Search for the cell housing the specified text and yield its [X, Y] center coordinate. 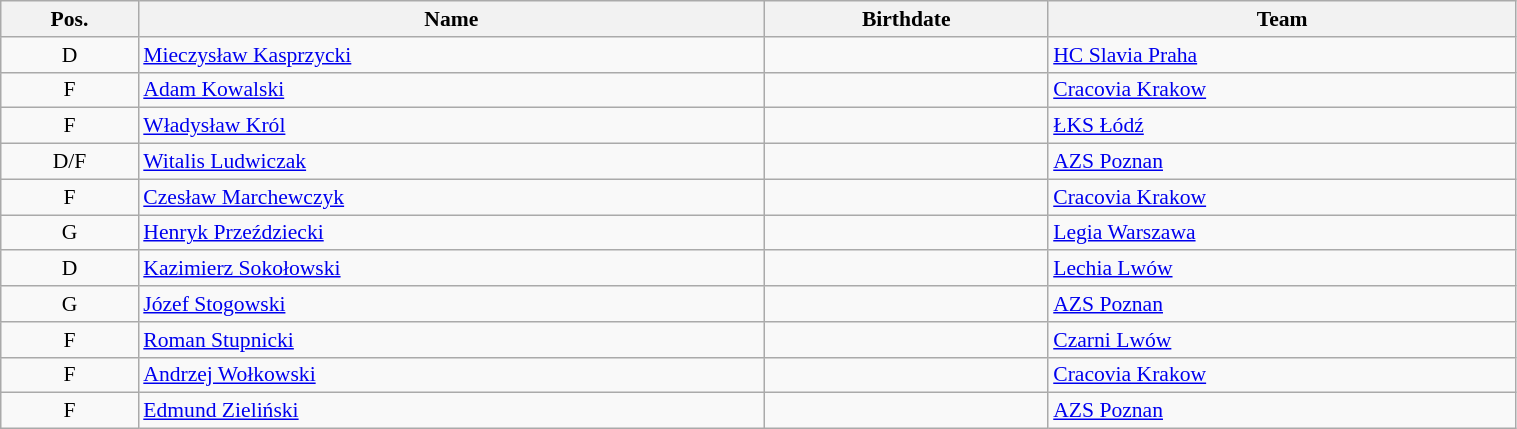
D/F [70, 162]
Mieczysław Kasprzycki [451, 55]
Team [1282, 19]
Kazimierz Sokołowski [451, 269]
Henryk Przeździecki [451, 233]
Władysław Król [451, 126]
HC Slavia Praha [1282, 55]
Edmund Zieliński [451, 411]
Józef Stogowski [451, 304]
Adam Kowalski [451, 90]
ŁKS Łódź [1282, 126]
Legia Warszawa [1282, 233]
Czarni Lwów [1282, 340]
Andrzej Wołkowski [451, 375]
Czesław Marchewczyk [451, 197]
Name [451, 19]
Roman Stupnicki [451, 340]
Birthdate [906, 19]
Pos. [70, 19]
Lechia Lwów [1282, 269]
Witalis Ludwiczak [451, 162]
